For the text-containing cell, return its midpoint in (x, y) coordinate format. 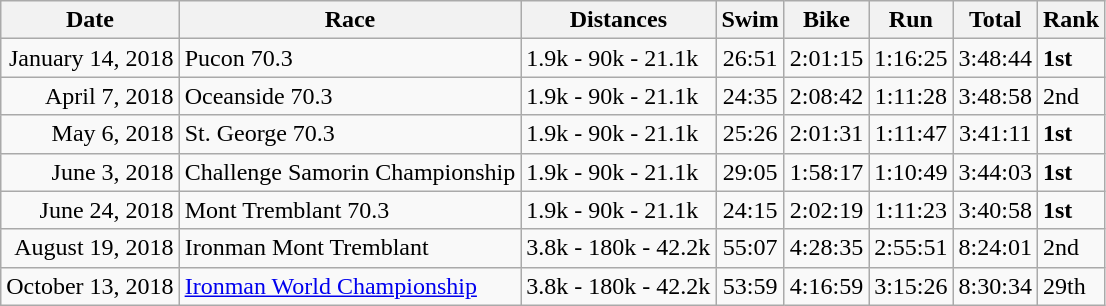
June 24, 2018 (90, 210)
53:59 (750, 286)
25:26 (750, 134)
May 6, 2018 (90, 134)
1:11:28 (911, 96)
Ironman Mont Tremblant (350, 248)
3:48:44 (995, 58)
3:41:11 (995, 134)
Distances (618, 20)
Rank (1070, 20)
Run (911, 20)
1:11:23 (911, 210)
1:58:17 (826, 172)
Race (350, 20)
24:15 (750, 210)
April 7, 2018 (90, 96)
29:05 (750, 172)
August 19, 2018 (90, 248)
3:44:03 (995, 172)
55:07 (750, 248)
2:01:15 (826, 58)
Bike (826, 20)
Pucon 70.3 (350, 58)
4:28:35 (826, 248)
26:51 (750, 58)
St. George 70.3 (350, 134)
29th (1070, 286)
Swim (750, 20)
Ironman World Championship (350, 286)
Oceanside 70.3 (350, 96)
1:16:25 (911, 58)
2:08:42 (826, 96)
8:30:34 (995, 286)
3:40:58 (995, 210)
3:15:26 (911, 286)
June 3, 2018 (90, 172)
8:24:01 (995, 248)
Challenge Samorin Championship (350, 172)
2:02:19 (826, 210)
1:10:49 (911, 172)
2:55:51 (911, 248)
Date (90, 20)
3:48:58 (995, 96)
Total (995, 20)
24:35 (750, 96)
4:16:59 (826, 286)
January 14, 2018 (90, 58)
Mont Tremblant 70.3 (350, 210)
October 13, 2018 (90, 286)
1:11:47 (911, 134)
2:01:31 (826, 134)
